Search for the cell housing the specified text and yield its (x, y) center coordinate. 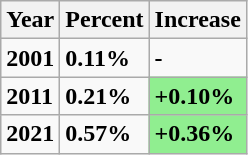
0.11% (104, 58)
Percent (104, 20)
0.57% (104, 134)
2001 (30, 58)
2021 (30, 134)
- (198, 58)
+0.10% (198, 96)
0.21% (104, 96)
Year (30, 20)
Increase (198, 20)
2011 (30, 96)
+0.36% (198, 134)
